Return the [x, y] coordinate for the center point of the cell that contains the specified text.  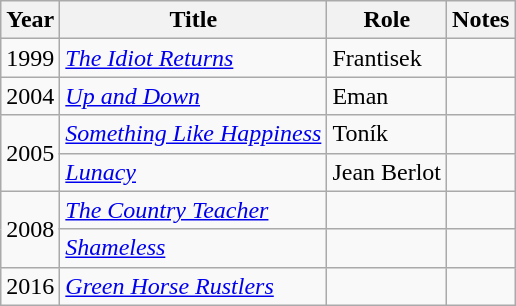
Up and Down [194, 96]
Green Horse Rustlers [194, 286]
The Country Teacher [194, 210]
Toník [387, 134]
Role [387, 20]
Lunacy [194, 172]
Frantisek [387, 58]
2008 [30, 229]
Eman [387, 96]
Shameless [194, 248]
The Idiot Returns [194, 58]
Title [194, 20]
Something Like Happiness [194, 134]
2004 [30, 96]
2016 [30, 286]
Notes [481, 20]
Jean Berlot [387, 172]
Year [30, 20]
1999 [30, 58]
2005 [30, 153]
